Return [X, Y] of the center of cell containing provided text 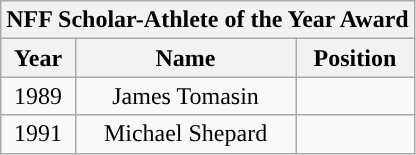
1991 [38, 134]
Michael Shepard [185, 134]
Position [355, 58]
NFF Scholar-Athlete of the Year Award [208, 20]
Year [38, 58]
James Tomasin [185, 96]
1989 [38, 96]
Name [185, 58]
